Return [x, y] of the center of cell containing provided text 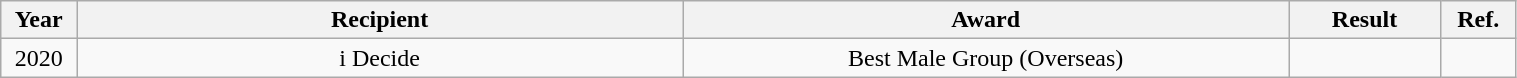
Best Male Group (Overseas) [986, 58]
Award [986, 20]
i Decide [379, 58]
Ref. [1478, 20]
2020 [39, 58]
Year [39, 20]
Recipient [379, 20]
Result [1365, 20]
